Provide the [X, Y] coordinate of the cell's center where the given text is located.  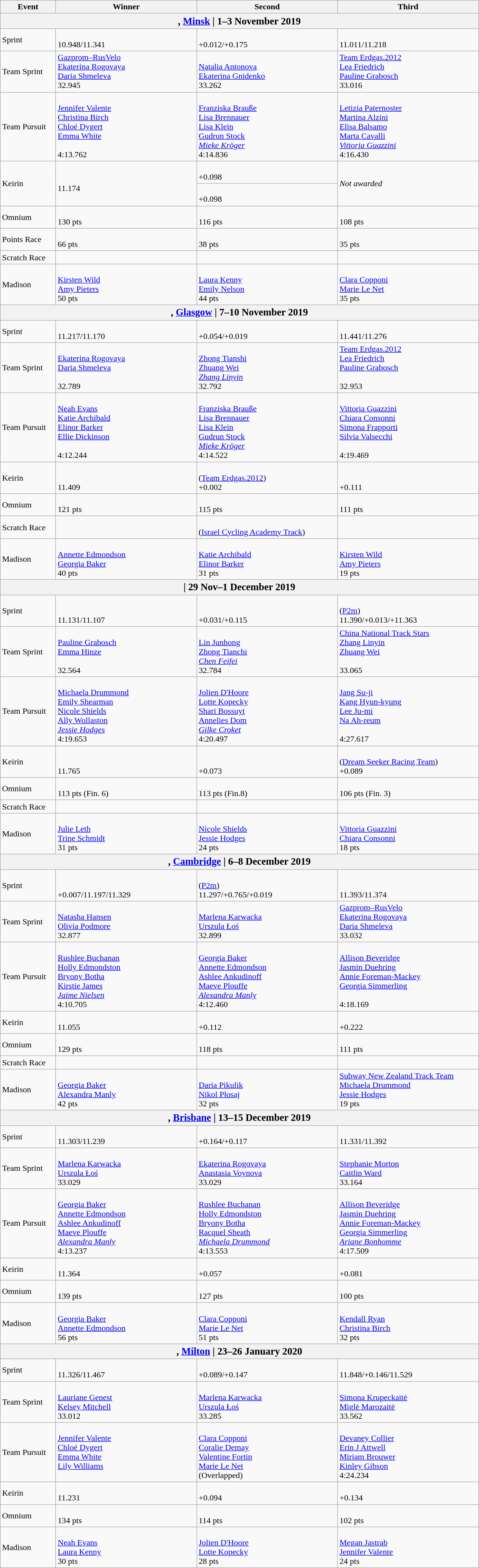
Team Erdgas.2012Lea FriedrichPauline Grabosch32.953 [408, 368]
Neah EvansLaura Kenny30 pts [126, 1547]
Gazprom–RusVeloEkaterina RogovayaDaria Shmeleva33.032 [408, 922]
Allison BeveridgeJasmin DuehringAnnie Foreman-MackeyGeorgia Simmerling4:18.169 [408, 977]
Daria PikulikNikol Płosaj32 pts [267, 1089]
113 pts (Fin. 6) [126, 789]
, Glasgow | 7–10 November 2019 [239, 312]
Jang Su-jiKang Hyun-kyungLee Ju-miNa Ah-reum4:27.617 [408, 711]
Marlena KarwackaUrszula Łoś33.029 [126, 1168]
Second [267, 7]
Jolien D'HooreLotte Kopecky28 pts [267, 1547]
+0.081 [408, 1269]
Kirsten WildAmy Pieters19 pts [408, 559]
11.848/+0.146/11.529 [408, 1370]
Lauriane GenestKelsey Mitchell33.012 [126, 1402]
134 pts [126, 1516]
121 pts [126, 505]
102 pts [408, 1516]
116 pts [267, 217]
Georgia BakerAnnette EdmondsonAshlee AnkudinoffMaeve PlouffeAlexandra Manly4:12.460 [267, 977]
+0.222 [408, 1023]
Pauline GraboschEmma Hinze32.564 [126, 652]
Letizia PaternosterMartina AlziniElisa BalsamoMarta CavalliVittoria Guazzini4:16.430 [408, 127]
Clara CopponiMarie Le Net51 pts [267, 1323]
, Minsk | 1–3 November 2019 [239, 21]
, Cambridge | 6–8 December 2019 [239, 862]
Points Race [28, 239]
Third [408, 7]
Team Erdgas.2012Lea FriedrichPauline Grabosch33.016 [408, 72]
Marlena KarwackaUrszula Łoś33.285 [267, 1402]
11.303/11.239 [126, 1136]
115 pts [267, 505]
139 pts [126, 1291]
+0.112 [267, 1023]
Marlena KarwackaUrszula Łoś32.899 [267, 922]
108 pts [408, 217]
Lin JunhongZhong TianchiChen Feifei32.784 [267, 652]
Nicole ShieldsJessie Hodges24 pts [267, 834]
130 pts [126, 217]
Neah EvansKatie ArchibaldElinor BarkerEllie Dickinson4:12.244 [126, 428]
Julie LethTrine Schmidt31 pts [126, 834]
11.409 [126, 478]
Franziska BraußeLisa BrennauerLisa KleinGudrun StockMieke Kröger4:14.836 [267, 127]
11.131/11.107 [126, 611]
Jennifer ValenteChloé DygertEmma WhiteLily Williams [126, 1452]
127 pts [267, 1291]
11.331/11.392 [408, 1136]
38 pts [267, 239]
114 pts [267, 1516]
Georgia BakerAnnette EdmondsonAshlee AnkudinoffMaeve PlouffeAlexandra Manly4:13.237 [126, 1223]
+0.007/11.197/11.329 [126, 885]
10.948/11.341 [126, 40]
Gazprom–RusVeloEkaterina RogovayaDaria Shmeleva32.945 [126, 72]
11.011/11.218 [408, 40]
11.441/11.276 [408, 331]
113 pts (Fin.8) [267, 789]
+0.089/+0.147 [267, 1370]
Vittoria GuazziniChiara Consonni18 pts [408, 834]
+0.111 [408, 478]
(P2m)11.297/+0.765/+0.019 [267, 885]
Ekaterina RogovayaAnastasia Voynova33.029 [267, 1168]
Rushlee BuchananHolly EdmondstonBryony BothaKirstie JamesJaime Nielsen4:10.705 [126, 977]
Allison BeveridgeJasmin DuehringAnnie Foreman-MackeyGeorgia SimmerlingAriane Bonhomme4:17.509 [408, 1223]
+0.094 [267, 1494]
+0.073 [267, 762]
Ekaterina RogovayaDaria Shmeleva32.789 [126, 368]
(Israel Cycling Academy Track) [267, 527]
+0.031/+0.115 [267, 611]
(Dream Seeker Racing Team)+0.089 [408, 762]
+0.057 [267, 1269]
+0.164/+0.117 [267, 1136]
35 pts [408, 239]
106 pts (Fin. 3) [408, 789]
Vittoria GuazziniChiara ConsonniSimona FrapportiSilvia Valsecchi4:19.469 [408, 428]
Katie ArchibaldElinor Barker31 pts [267, 559]
11.364 [126, 1269]
(Team Erdgas.2012)+0.002 [267, 478]
100 pts [408, 1291]
118 pts [267, 1045]
Annette EdmondsonGeorgia Baker40 pts [126, 559]
Georgia BakerAlexandra Manly42 pts [126, 1089]
11.765 [126, 762]
Rushlee BuchananHolly EdmondstonBryony BothaRacquel SheathMichaela Drummond4:13.553 [267, 1223]
Kirsten WildAmy Pieters50 pts [126, 284]
| 29 Nov–1 December 2019 [239, 587]
11.326/11.467 [126, 1370]
Zhong TianshiZhuang WeiZhang Linyin32.792 [267, 368]
Megan JastrabJennifer Valente24 pts [408, 1547]
Simona KrupeckaitėMiglė Marozaitė33.562 [408, 1402]
Devaney CollierErin J AttwellMiriam BrouwerKinley Gibson4:24.234 [408, 1452]
(P2m)11.390/+0.013/+11.363 [408, 611]
129 pts [126, 1045]
Clara CopponiMarie Le Net35 pts [408, 284]
Natasha HansenOlivia Podmore32.877 [126, 922]
Winner [126, 7]
11.174 [126, 183]
Not awarded [408, 183]
Michaela DrummondEmily ShearmanNicole ShieldsAlly WollastonJessie Hodges4:19.653 [126, 711]
Jennifer ValenteChristina BirchChloé DygertEmma White4:13.762 [126, 127]
Clara CopponiCoralie DemayValentine FortinMarie Le Net(Overlapped) [267, 1452]
11.393/11.374 [408, 885]
Georgia BakerAnnette Edmondson56 pts [126, 1323]
Event [28, 7]
, Brisbane | 13–15 December 2019 [239, 1118]
+0.012/+0.175 [267, 40]
Franziska BraußeLisa BrennauerLisa KleinGudrun StockMieke Kröger4:14.522 [267, 428]
Natalia AntonovaEkaterina Gnidenko33.262 [267, 72]
11.055 [126, 1023]
Jolien D'HooreLotte KopeckyShari BossuytAnnelies DomGilke Croket4:20.497 [267, 711]
66 pts [126, 239]
Kendall RyanChristina Birch32 pts [408, 1323]
, Milton | 23–26 January 2020 [239, 1351]
11.231 [126, 1494]
Subway New Zealand Track TeamMichaela DrummondJessie Hodges19 pts [408, 1089]
China National Track StarsZhang LinyinZhuang Wei33.065 [408, 652]
11.217/11.170 [126, 331]
Stephanie MortonCaitlin Ward33.164 [408, 1168]
+0.054/+0.019 [267, 331]
+0.134 [408, 1494]
Laura KennyEmily Nelson44 pts [267, 284]
